Extract the (x, y) coordinate from the center of the cell holding the provided text.  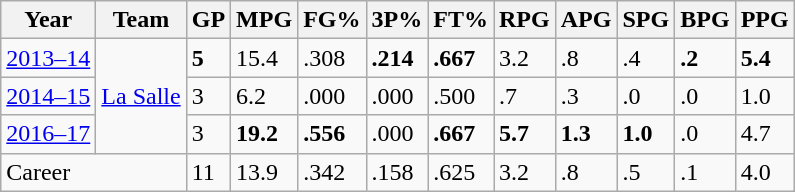
.500 (461, 96)
.4 (646, 58)
.5 (646, 172)
.158 (397, 172)
MPG (264, 20)
.556 (332, 134)
.308 (332, 58)
La Salle (141, 96)
19.2 (264, 134)
1.3 (586, 134)
3P% (397, 20)
.1 (705, 172)
4.0 (764, 172)
.214 (397, 58)
6.2 (264, 96)
SPG (646, 20)
.2 (705, 58)
2016–17 (48, 134)
PPG (764, 20)
4.7 (764, 134)
5.4 (764, 58)
.3 (586, 96)
11 (208, 172)
.625 (461, 172)
GP (208, 20)
2013–14 (48, 58)
5.7 (525, 134)
FT% (461, 20)
Team (141, 20)
Year (48, 20)
15.4 (264, 58)
2014–15 (48, 96)
.342 (332, 172)
.7 (525, 96)
5 (208, 58)
BPG (705, 20)
RPG (525, 20)
APG (586, 20)
13.9 (264, 172)
FG% (332, 20)
Career (94, 172)
